From the cell containing the given text, extract its center point as [X, Y] coordinate. 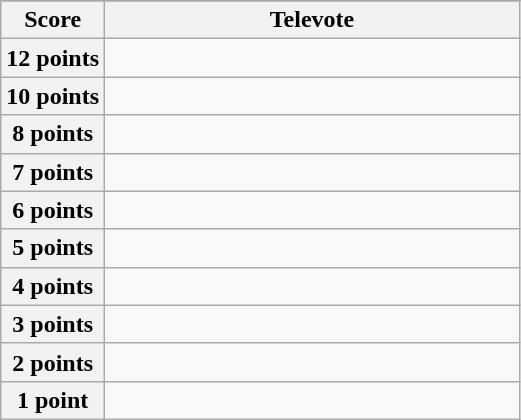
3 points [53, 324]
2 points [53, 362]
5 points [53, 248]
1 point [53, 400]
8 points [53, 134]
Score [53, 20]
Televote [312, 20]
12 points [53, 58]
10 points [53, 96]
7 points [53, 172]
4 points [53, 286]
6 points [53, 210]
